Pinpoint the cell where the given text exists, returning its (x, y) midpoint coordinate. 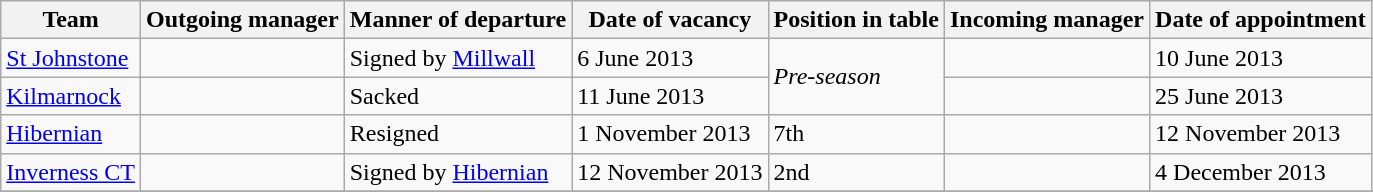
Manner of departure (458, 20)
Pre-season (856, 77)
11 June 2013 (670, 96)
25 June 2013 (1261, 96)
Resigned (458, 134)
Date of appointment (1261, 20)
Signed by Hibernian (458, 172)
Outgoing manager (242, 20)
Team (71, 20)
7th (856, 134)
Hibernian (71, 134)
Date of vacancy (670, 20)
Sacked (458, 96)
4 December 2013 (1261, 172)
2nd (856, 172)
10 June 2013 (1261, 58)
Signed by Millwall (458, 58)
Position in table (856, 20)
6 June 2013 (670, 58)
St Johnstone (71, 58)
Inverness CT (71, 172)
Incoming manager (1046, 20)
1 November 2013 (670, 134)
Kilmarnock (71, 96)
